Scan for the cell matching the given text and deliver its [x, y] coordinate at center. 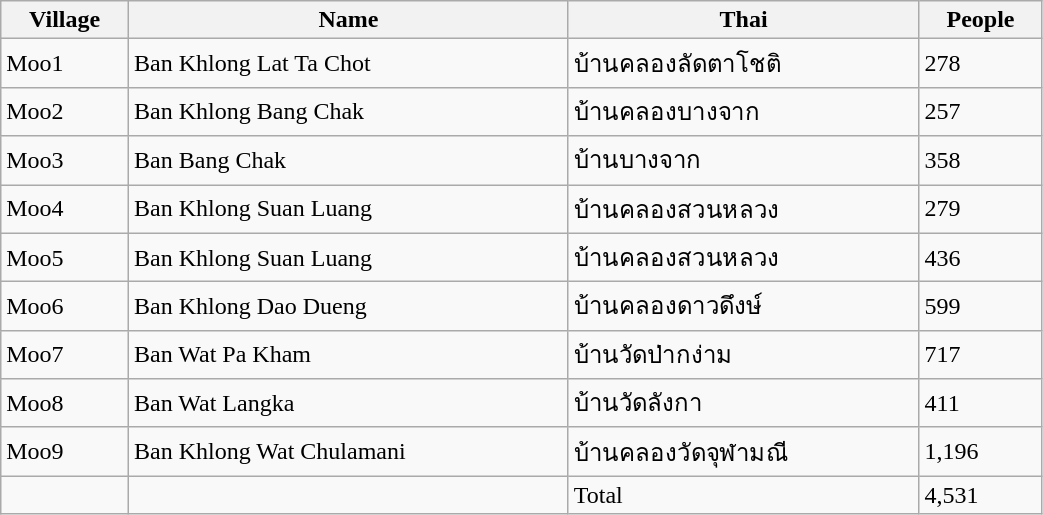
บ้านคลองลัดตาโชติ [744, 64]
717 [980, 354]
4,531 [980, 495]
Name [349, 20]
278 [980, 64]
Ban Khlong Dao Dueng [349, 306]
Ban Khlong Lat Ta Chot [349, 64]
Village [65, 20]
Ban Khlong Wat Chulamani [349, 452]
Thai [744, 20]
Ban Wat Langka [349, 404]
257 [980, 112]
People [980, 20]
Moo5 [65, 258]
Moo1 [65, 64]
บ้านคลองบางจาก [744, 112]
279 [980, 208]
บ้านคลองวัดจุฬามณี [744, 452]
Moo3 [65, 160]
Moo4 [65, 208]
บ้านวัดลังกา [744, 404]
1,196 [980, 452]
Total [744, 495]
Moo9 [65, 452]
Ban Khlong Bang Chak [349, 112]
Moo8 [65, 404]
436 [980, 258]
บ้านวัดป่ากง่าม [744, 354]
Ban Bang Chak [349, 160]
Moo7 [65, 354]
Moo6 [65, 306]
599 [980, 306]
Moo2 [65, 112]
บ้านบางจาก [744, 160]
บ้านคลองดาวดึงษ์ [744, 306]
358 [980, 160]
Ban Wat Pa Kham [349, 354]
411 [980, 404]
